Provide the (x, y) coordinate of the cell's center where the given text is located.  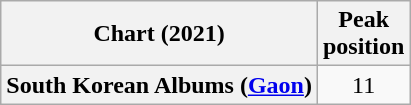
South Korean Albums (Gaon) (160, 85)
Peakposition (363, 34)
11 (363, 85)
Chart (2021) (160, 34)
